Pinpoint the cell where the given text exists, returning its [X, Y] midpoint coordinate. 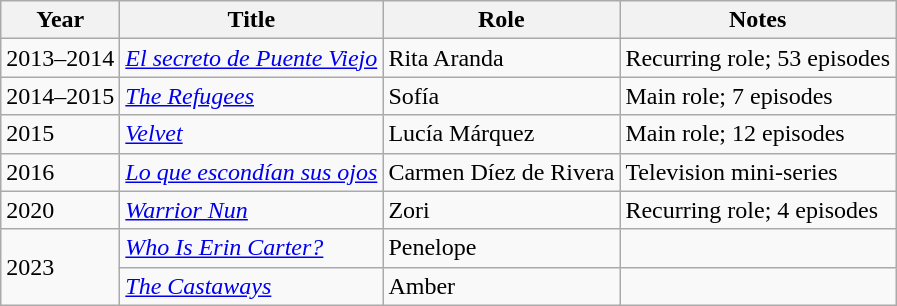
Role [502, 20]
2016 [60, 172]
Who Is Erin Carter? [252, 248]
Rita Aranda [502, 58]
Carmen Díez de Rivera [502, 172]
Main role; 12 episodes [758, 134]
Warrior Nun [252, 210]
The Castaways [252, 286]
Television mini-series [758, 172]
The Refugees [252, 96]
2015 [60, 134]
Year [60, 20]
Amber [502, 286]
El secreto de Puente Viejo [252, 58]
Main role; 7 episodes [758, 96]
Lucía Márquez [502, 134]
Velvet [252, 134]
Zori [502, 210]
Penelope [502, 248]
2023 [60, 267]
Lo que escondían sus ojos [252, 172]
Recurring role; 4 episodes [758, 210]
2013–2014 [60, 58]
Title [252, 20]
Notes [758, 20]
2014–2015 [60, 96]
Sofía [502, 96]
Recurring role; 53 episodes [758, 58]
2020 [60, 210]
